For the text-containing cell, return its midpoint in (x, y) coordinate format. 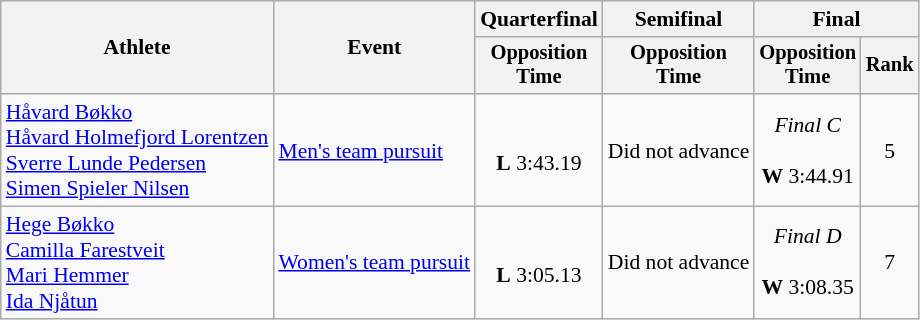
7 (890, 263)
Rank (890, 66)
5 (890, 150)
Final CW 3:44.91 (808, 150)
Semifinal (679, 19)
Quarterfinal (539, 19)
Women's team pursuit (374, 263)
Event (374, 48)
Håvard BøkkoHåvard Holmefjord LorentzenSverre Lunde PedersenSimen Spieler Nilsen (138, 150)
Final DW 3:08.35 (808, 263)
Men's team pursuit (374, 150)
L 3:43.19 (539, 150)
L 3:05.13 (539, 263)
Hege BøkkoCamilla FarestveitMari HemmerIda Njåtun (138, 263)
Final (836, 19)
Athlete (138, 48)
